Identify which cell holds the provided text, then report its (x, y) central coordinate. 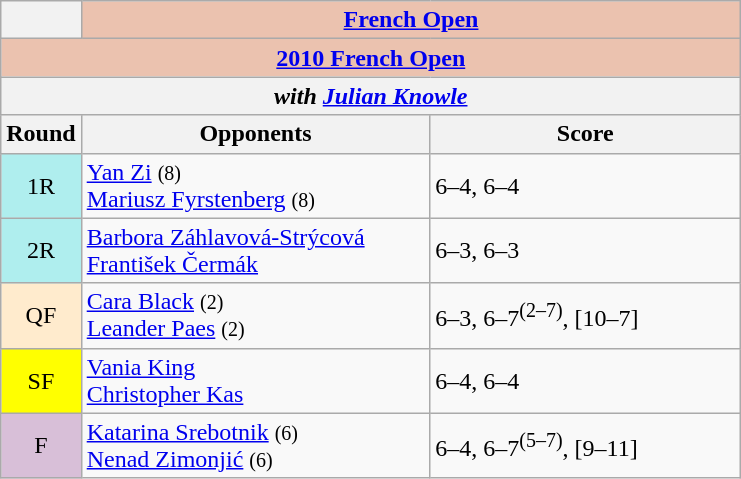
2R (41, 250)
Opponents (256, 134)
SF (41, 380)
6–4, 6–7(5–7), [9–11] (586, 446)
with Julian Knowle (371, 96)
Katarina Srebotnik (6) Nenad Zimonjić (6) (256, 446)
QF (41, 316)
Round (41, 134)
1R (41, 186)
Cara Black (2) Leander Paes (2) (256, 316)
6–3, 6–3 (586, 250)
F (41, 446)
Yan Zi (8) Mariusz Fyrstenberg (8) (256, 186)
French Open (411, 20)
Score (586, 134)
2010 French Open (371, 58)
6–3, 6–7(2–7), [10–7] (586, 316)
Vania King Christopher Kas (256, 380)
Barbora Záhlavová-Strýcová František Čermák (256, 250)
